Output the [x, y] coordinate of the center of the cell containing the given text.  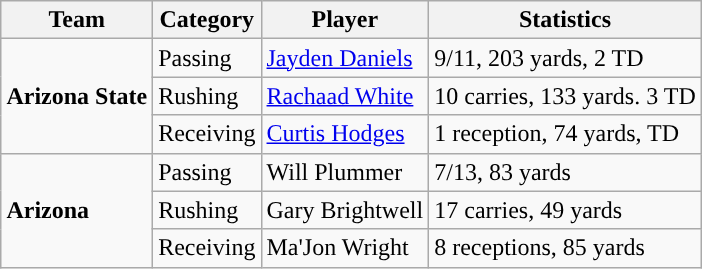
9/11, 203 yards, 2 TD [566, 58]
Will Plummer [345, 172]
17 carries, 49 yards [566, 210]
1 reception, 74 yards, TD [566, 134]
Arizona State [77, 96]
8 receptions, 85 yards [566, 248]
Curtis Hodges [345, 134]
Arizona [77, 210]
10 carries, 133 yards. 3 TD [566, 96]
Statistics [566, 20]
Team [77, 20]
Player [345, 20]
Gary Brightwell [345, 210]
Rachaad White [345, 96]
Category [207, 20]
Ma'Jon Wright [345, 248]
Jayden Daniels [345, 58]
7/13, 83 yards [566, 172]
